Scan for the cell matching the given text and deliver its [X, Y] coordinate at center. 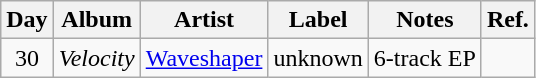
Day [27, 20]
Album [96, 20]
30 [27, 58]
Artist [204, 20]
6-track EP [424, 58]
Velocity [96, 58]
Label [318, 20]
unknown [318, 58]
Ref. [508, 20]
Notes [424, 20]
Waveshaper [204, 58]
